Return (X, Y) of the center of cell containing provided text 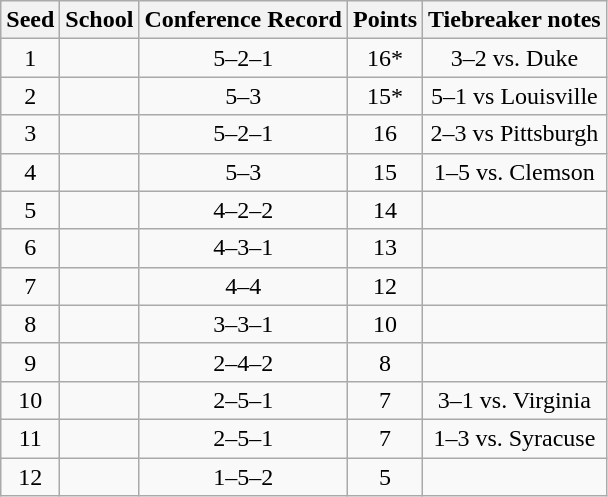
16* (384, 58)
4–3–1 (244, 248)
Tiebreaker notes (515, 20)
1–3 vs. Syracuse (515, 438)
3–2 vs. Duke (515, 58)
1 (30, 58)
1–5 vs. Clemson (515, 172)
2 (30, 96)
4–4 (244, 286)
Seed (30, 20)
6 (30, 248)
3 (30, 134)
3–3–1 (244, 324)
11 (30, 438)
16 (384, 134)
5–1 vs Louisville (515, 96)
2–3 vs Pittsburgh (515, 134)
Points (384, 20)
15 (384, 172)
2–4–2 (244, 362)
Conference Record (244, 20)
4 (30, 172)
15* (384, 96)
School (100, 20)
14 (384, 210)
13 (384, 248)
4–2–2 (244, 210)
3–1 vs. Virginia (515, 400)
1–5–2 (244, 477)
9 (30, 362)
